Provide the [X, Y] coordinate of the cell's center where the given text is located.  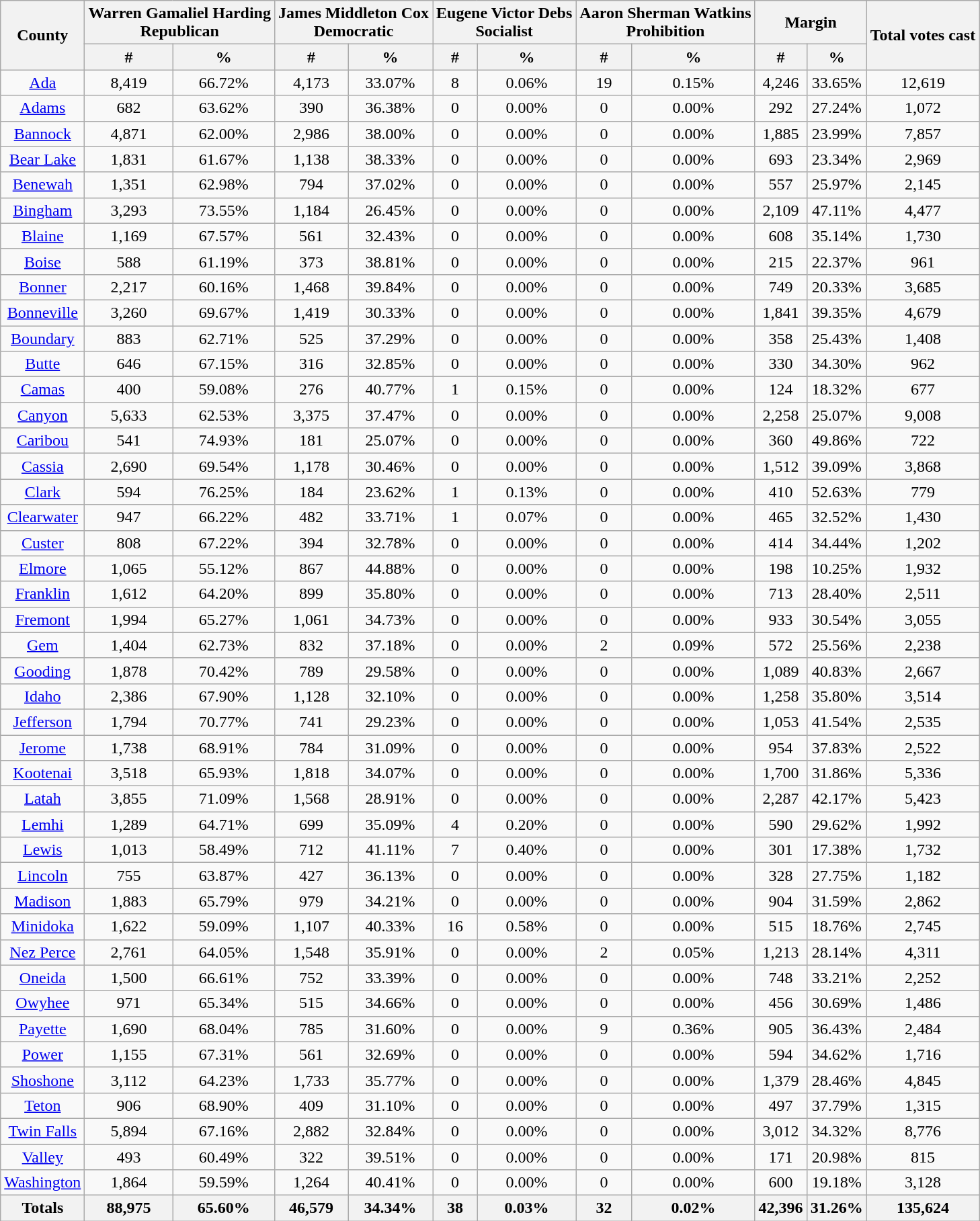
31.60% [391, 1029]
677 [923, 390]
1,061 [311, 620]
Clearwater [43, 517]
3,112 [129, 1080]
32.84% [391, 1131]
1,289 [129, 825]
70.77% [224, 722]
34.73% [391, 620]
8,419 [129, 83]
0.20% [527, 825]
171 [781, 1156]
2,535 [923, 722]
Oneida [43, 978]
3,518 [129, 773]
3,514 [923, 696]
322 [311, 1156]
1,404 [129, 645]
1,738 [129, 748]
Gem [43, 645]
37.79% [836, 1105]
2,690 [129, 466]
1,732 [923, 850]
59.09% [224, 927]
4,477 [923, 210]
1,622 [129, 927]
0.36% [694, 1029]
Valley [43, 1156]
37.29% [391, 338]
0.58% [527, 927]
44.88% [391, 569]
Lemhi [43, 825]
19.18% [836, 1183]
Lewis [43, 850]
39.51% [391, 1156]
34.44% [836, 543]
572 [781, 645]
32 [604, 1208]
358 [781, 338]
693 [781, 159]
38.00% [391, 134]
600 [781, 1183]
33.07% [391, 83]
815 [923, 1156]
Butte [43, 364]
38.33% [391, 159]
35.77% [391, 1080]
28.40% [836, 594]
74.93% [224, 441]
30.33% [391, 312]
541 [129, 441]
36.43% [836, 1029]
23.99% [836, 134]
49.86% [836, 441]
3,128 [923, 1183]
899 [311, 594]
2,986 [311, 134]
360 [781, 441]
2,882 [311, 1131]
67.57% [224, 236]
60.49% [224, 1156]
Shoshone [43, 1080]
65.27% [224, 620]
215 [781, 261]
58.49% [224, 850]
373 [311, 261]
784 [311, 748]
Bear Lake [43, 159]
64.20% [224, 594]
22.37% [836, 261]
76.25% [224, 492]
59.08% [224, 390]
Ada [43, 83]
39.84% [391, 287]
64.71% [224, 825]
65.60% [224, 1208]
5,423 [923, 799]
414 [781, 543]
40.41% [391, 1183]
30.54% [836, 620]
2,522 [923, 748]
779 [923, 492]
301 [781, 850]
2,862 [923, 901]
316 [311, 364]
748 [781, 978]
41.54% [836, 722]
25.56% [836, 645]
33.39% [391, 978]
1,315 [923, 1105]
26.45% [391, 210]
1,568 [311, 799]
32.10% [391, 696]
39.35% [836, 312]
32.69% [391, 1054]
28.91% [391, 799]
62.00% [224, 134]
35.09% [391, 825]
0.07% [527, 517]
1,468 [311, 287]
68.04% [224, 1029]
2,386 [129, 696]
Custer [43, 543]
35.91% [391, 952]
Jerome [43, 748]
Kootenai [43, 773]
52.63% [836, 492]
James Middleton CoxDemocratic [354, 23]
66.72% [224, 83]
34.62% [836, 1054]
1,885 [781, 134]
67.90% [224, 696]
34.34% [391, 1208]
124 [781, 390]
37.02% [391, 185]
1,013 [129, 850]
Latah [43, 799]
65.79% [224, 901]
135,624 [923, 1208]
25.97% [836, 185]
Franklin [43, 594]
3,260 [129, 312]
0.05% [694, 952]
40.77% [391, 390]
Boundary [43, 338]
3,855 [129, 799]
31.10% [391, 1105]
37.18% [391, 645]
3,685 [923, 287]
33.65% [836, 83]
1,794 [129, 722]
713 [781, 594]
59.59% [224, 1183]
410 [781, 492]
35.14% [836, 236]
40.33% [391, 927]
Bonner [43, 287]
493 [129, 1156]
70.42% [224, 671]
42,396 [781, 1208]
905 [781, 1029]
1,419 [311, 312]
0.13% [527, 492]
465 [781, 517]
31.59% [836, 901]
65.34% [224, 1003]
Canyon [43, 415]
832 [311, 645]
Margin [811, 23]
1,379 [781, 1080]
954 [781, 748]
Adams [43, 108]
749 [781, 287]
2,258 [781, 415]
1,138 [311, 159]
73.55% [224, 210]
31.26% [836, 1208]
29.58% [391, 671]
36.38% [391, 108]
Caribou [43, 441]
39.09% [836, 466]
1,169 [129, 236]
67.22% [224, 543]
Owyhee [43, 1003]
Boise [43, 261]
2,145 [923, 185]
1,182 [923, 876]
37.47% [391, 415]
933 [781, 620]
68.91% [224, 748]
61.19% [224, 261]
46,579 [311, 1208]
5,894 [129, 1131]
Eugene Victor DebsSocialist [504, 23]
4,871 [129, 134]
62.98% [224, 185]
Clark [43, 492]
Gooding [43, 671]
33.71% [391, 517]
32.52% [836, 517]
12,619 [923, 83]
646 [129, 364]
28.14% [836, 952]
0.03% [527, 1208]
2,667 [923, 671]
328 [781, 876]
38 [456, 1208]
971 [129, 1003]
1,486 [923, 1003]
33.21% [836, 978]
2,217 [129, 287]
755 [129, 876]
1,264 [311, 1183]
66.61% [224, 978]
Bannock [43, 134]
10.25% [836, 569]
2,969 [923, 159]
28.46% [836, 1080]
55.12% [224, 569]
1,831 [129, 159]
Bingham [43, 210]
3,055 [923, 620]
Camas [43, 390]
19 [604, 83]
18.32% [836, 390]
Nez Perce [43, 952]
409 [311, 1105]
34.66% [391, 1003]
Fremont [43, 620]
2,287 [781, 799]
62.73% [224, 645]
34.32% [836, 1131]
66.22% [224, 517]
979 [311, 901]
794 [311, 185]
682 [129, 108]
17.38% [836, 850]
Twin Falls [43, 1131]
427 [311, 876]
789 [311, 671]
0.40% [527, 850]
2,761 [129, 952]
30.46% [391, 466]
906 [129, 1105]
Bonneville [43, 312]
699 [311, 825]
883 [129, 338]
1,351 [129, 185]
1,065 [129, 569]
Jefferson [43, 722]
63.62% [224, 108]
0.09% [694, 645]
64.05% [224, 952]
808 [129, 543]
330 [781, 364]
88,975 [129, 1208]
4,311 [923, 952]
0.06% [527, 83]
47.11% [836, 210]
37.83% [836, 748]
63.87% [224, 876]
34.21% [391, 901]
400 [129, 390]
181 [311, 441]
184 [311, 492]
20.33% [836, 287]
60.16% [224, 287]
1,202 [923, 543]
1,072 [923, 108]
497 [781, 1105]
394 [311, 543]
722 [923, 441]
8,776 [923, 1131]
2,252 [923, 978]
867 [311, 569]
1,107 [311, 927]
3,012 [781, 1131]
608 [781, 236]
Payette [43, 1029]
1,883 [129, 901]
1,841 [781, 312]
Cassia [43, 466]
2,109 [781, 210]
2,484 [923, 1029]
25.43% [836, 338]
1,258 [781, 696]
18.76% [836, 927]
904 [781, 901]
1,730 [923, 236]
1,512 [781, 466]
588 [129, 261]
482 [311, 517]
Benewah [43, 185]
23.34% [836, 159]
7 [456, 850]
31.86% [836, 773]
1,155 [129, 1054]
67.15% [224, 364]
68.90% [224, 1105]
276 [311, 390]
29.62% [836, 825]
0.02% [694, 1208]
29.23% [391, 722]
27.75% [836, 876]
390 [311, 108]
1,932 [923, 569]
4,246 [781, 83]
64.23% [224, 1080]
Minidoka [43, 927]
16 [456, 927]
5,336 [923, 773]
20.98% [836, 1156]
1,818 [311, 773]
1,128 [311, 696]
1,053 [781, 722]
590 [781, 825]
961 [923, 261]
31.09% [391, 748]
3,375 [311, 415]
42.17% [836, 799]
1,716 [923, 1054]
Madison [43, 901]
67.16% [224, 1131]
Teton [43, 1105]
34.07% [391, 773]
Elmore [43, 569]
557 [781, 185]
Power [43, 1054]
County [43, 35]
7,857 [923, 134]
525 [311, 338]
1,994 [129, 620]
947 [129, 517]
Washington [43, 1183]
38.81% [391, 261]
752 [311, 978]
23.62% [391, 492]
5,633 [129, 415]
69.67% [224, 312]
40.83% [836, 671]
785 [311, 1029]
2,238 [923, 645]
4,845 [923, 1080]
30.69% [836, 1003]
1,213 [781, 952]
Totals [43, 1208]
1,733 [311, 1080]
741 [311, 722]
9 [604, 1029]
1,864 [129, 1183]
198 [781, 569]
62.53% [224, 415]
36.13% [391, 876]
2,511 [923, 594]
1,548 [311, 952]
41.11% [391, 850]
4,173 [311, 83]
65.93% [224, 773]
1,992 [923, 825]
34.30% [836, 364]
32.78% [391, 543]
Lincoln [43, 876]
3,293 [129, 210]
1,089 [781, 671]
62.71% [224, 338]
8 [456, 83]
1,500 [129, 978]
1,612 [129, 594]
1,408 [923, 338]
Aaron Sherman WatkinsProhibition [665, 23]
4 [456, 825]
1,878 [129, 671]
1,184 [311, 210]
27.24% [836, 108]
67.31% [224, 1054]
32.85% [391, 364]
456 [781, 1003]
1,430 [923, 517]
Idaho [43, 696]
1,178 [311, 466]
962 [923, 364]
Warren Gamaliel HardingRepublican [180, 23]
712 [311, 850]
69.54% [224, 466]
71.09% [224, 799]
32.43% [391, 236]
9,008 [923, 415]
292 [781, 108]
4,679 [923, 312]
Blaine [43, 236]
2,745 [923, 927]
1,690 [129, 1029]
61.67% [224, 159]
Total votes cast [923, 35]
1,700 [781, 773]
3,868 [923, 466]
